Identify which cell holds the provided text, then report its [x, y] central coordinate. 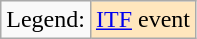
ITF event [142, 20]
Legend: [46, 20]
